Determine the [X, Y] coordinate at the center of the cell enclosing the given text.  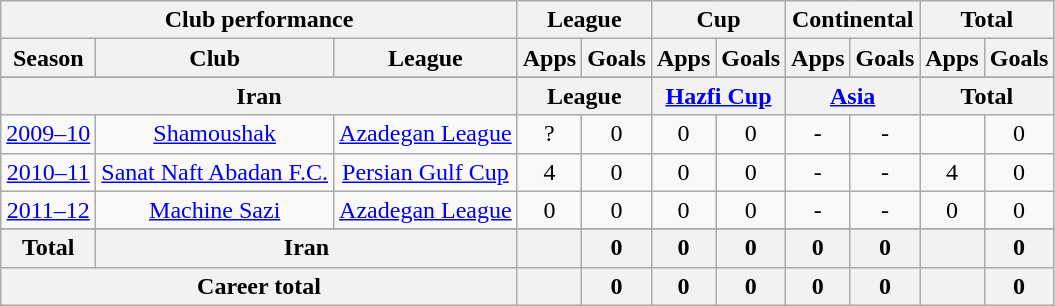
2010–11 [48, 172]
2009–10 [48, 134]
Persian Gulf Cup [426, 172]
Sanat Naft Abadan F.C. [215, 172]
Continental [853, 20]
Cup [718, 20]
Machine Sazi [215, 210]
Hazfi Cup [718, 96]
Club performance [259, 20]
? [549, 134]
Asia [853, 96]
Club [215, 58]
2011–12 [48, 210]
Career total [259, 286]
Season [48, 58]
Shamoushak [215, 134]
